From the cell containing the given text, extract its center point as [X, Y] coordinate. 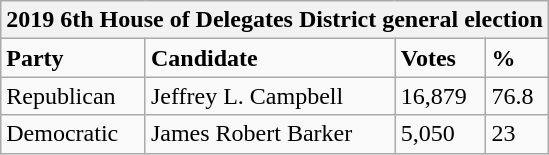
23 [517, 134]
Candidate [270, 58]
Jeffrey L. Campbell [270, 96]
5,050 [440, 134]
76.8 [517, 96]
Party [74, 58]
16,879 [440, 96]
James Robert Barker [270, 134]
Votes [440, 58]
Democratic [74, 134]
% [517, 58]
2019 6th House of Delegates District general election [275, 20]
Republican [74, 96]
